Pinpoint the cell where the given text exists, returning its (x, y) midpoint coordinate. 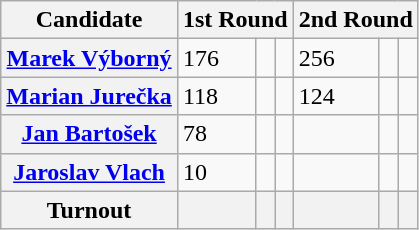
Turnout (90, 210)
124 (336, 96)
10 (216, 172)
Jaroslav Vlach (90, 172)
2nd Round (356, 20)
176 (216, 58)
78 (216, 134)
1st Round (235, 20)
Jan Bartošek (90, 134)
Candidate (90, 20)
Marek Výborný (90, 58)
Marian Jurečka (90, 96)
256 (336, 58)
118 (216, 96)
